Determine the [X, Y] coordinate at the center of the cell enclosing the given text.  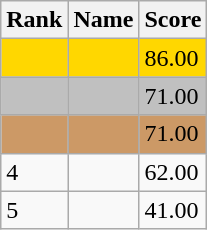
Rank [34, 20]
5 [34, 210]
41.00 [173, 210]
4 [34, 172]
62.00 [173, 172]
Score [173, 20]
86.00 [173, 58]
Name [104, 20]
